For the text-containing cell, return its midpoint in (x, y) coordinate format. 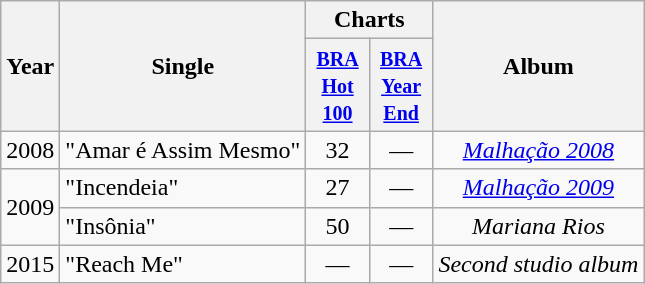
Mariana Rios (538, 226)
2008 (30, 150)
Single (183, 66)
Second studio album (538, 264)
2015 (30, 264)
BRA Year End (401, 85)
"Reach Me" (183, 264)
"Insônia" (183, 226)
Charts (370, 20)
"Incendeia" (183, 188)
32 (338, 150)
Malhação 2008 (538, 150)
Year (30, 66)
"Amar é Assim Mesmo" (183, 150)
2009 (30, 207)
Malhação 2009 (538, 188)
27 (338, 188)
BRA Hot 100 (338, 85)
50 (338, 226)
Album (538, 66)
